Search for the cell housing the specified text and yield its [X, Y] center coordinate. 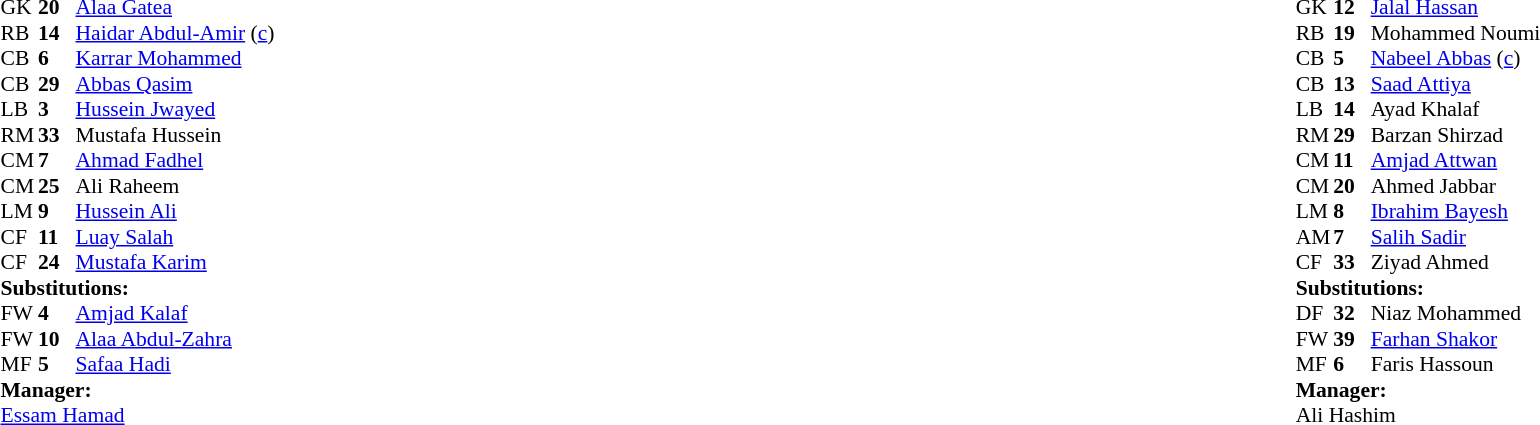
Luay Salah [176, 237]
DF [1315, 313]
Karrar Mohammed [176, 59]
Abbas Qasim [176, 84]
Alaa Abdul-Zahra [176, 339]
4 [57, 313]
AM [1315, 237]
32 [1352, 313]
8 [1352, 211]
13 [1352, 84]
19 [1352, 33]
Mustafa Hussein [176, 135]
10 [57, 339]
3 [57, 109]
Mustafa Karim [176, 263]
Ali Raheem [176, 186]
Substitutions: [137, 288]
20 [1352, 186]
Hussein Ali [176, 211]
Amjad Kalaf [176, 313]
Safaa Hadi [176, 365]
Manager: [137, 390]
9 [57, 211]
25 [57, 186]
Ahmad Fadhel [176, 161]
Hussein Jwayed [176, 109]
24 [57, 263]
Haidar Abdul-Amir (c) [176, 33]
39 [1352, 339]
